Detect which cell encompasses the target text, then output its [X, Y] center coordinate. 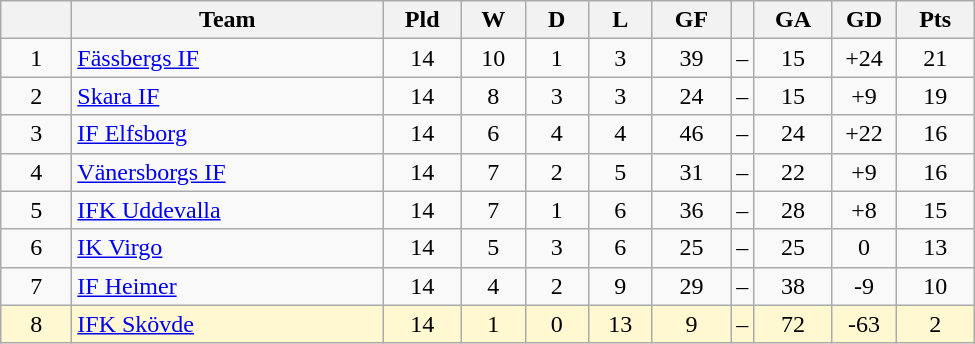
Skara IF [228, 96]
L [621, 20]
+22 [864, 134]
39 [692, 58]
Vänersborgs IF [228, 172]
28 [794, 210]
-9 [864, 286]
Fässbergs IF [228, 58]
21 [936, 58]
29 [692, 286]
38 [794, 286]
IF Heimer [228, 286]
-63 [864, 324]
W [493, 20]
Team [228, 20]
IK Virgo [228, 248]
Pld [422, 20]
IFK Uddevalla [228, 210]
GF [692, 20]
22 [794, 172]
19 [936, 96]
+8 [864, 210]
IFK Skövde [228, 324]
Pts [936, 20]
36 [692, 210]
IF Elfsborg [228, 134]
GA [794, 20]
31 [692, 172]
72 [794, 324]
D [557, 20]
GD [864, 20]
+24 [864, 58]
46 [692, 134]
